From the cell containing the given text, extract its center point as (X, Y) coordinate. 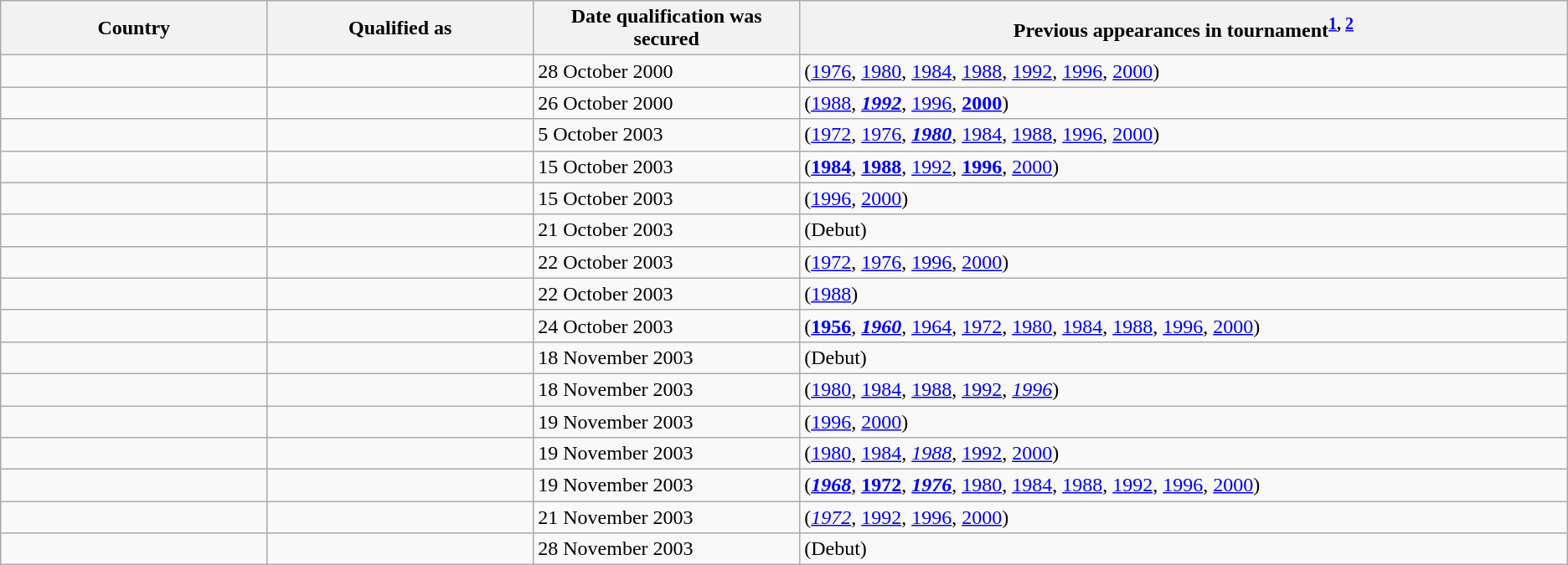
(1968, 1972, 1976, 1980, 1984, 1988, 1992, 1996, 2000) (1184, 485)
(1972, 1992, 1996, 2000) (1184, 517)
26 October 2000 (667, 103)
21 November 2003 (667, 517)
(1988, 1992, 1996, 2000) (1184, 103)
(1984, 1988, 1992, 1996, 2000) (1184, 167)
(1980, 1984, 1988, 1992, 2000) (1184, 454)
28 October 2000 (667, 71)
Date qualification was secured (667, 28)
Qualified as (400, 28)
(1988) (1184, 294)
(1976, 1980, 1984, 1988, 1992, 1996, 2000) (1184, 71)
Country (134, 28)
Previous appearances in tournament1, 2 (1184, 28)
(1972, 1976, 1996, 2000) (1184, 262)
(1972, 1976, 1980, 1984, 1988, 1996, 2000) (1184, 135)
28 November 2003 (667, 549)
5 October 2003 (667, 135)
24 October 2003 (667, 326)
21 October 2003 (667, 230)
(1980, 1984, 1988, 1992, 1996) (1184, 389)
(1956, 1960, 1964, 1972, 1980, 1984, 1988, 1996, 2000) (1184, 326)
